Output the [x, y] coordinate of the center of the cell containing the given text.  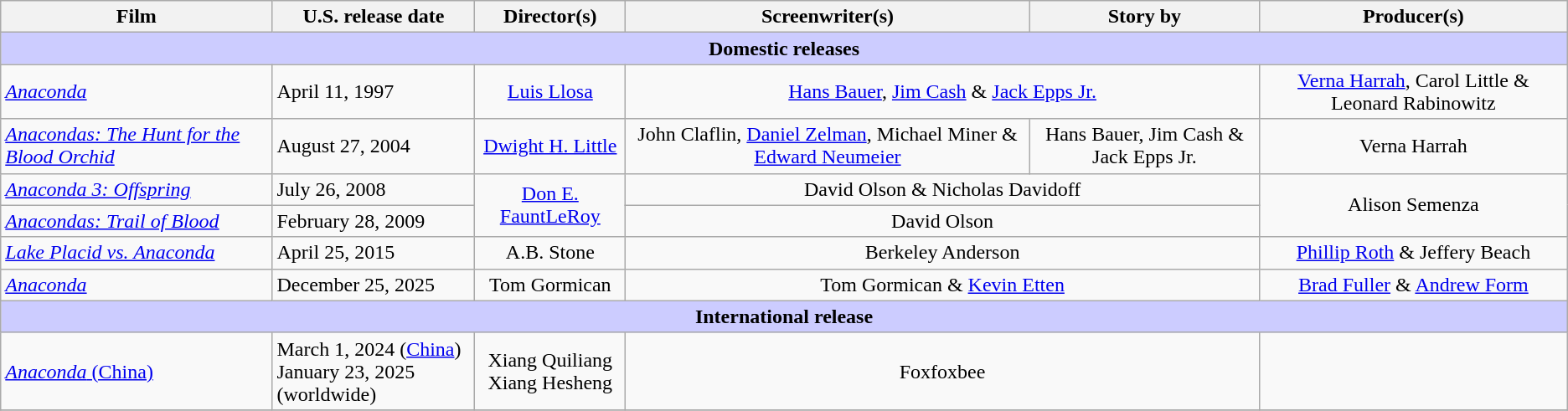
Story by [1144, 17]
Screenwriter(s) [828, 17]
Xiang QuiliangXiang Hesheng [550, 371]
July 26, 2008 [374, 189]
December 25, 2025 [374, 285]
Anacondas: The Hunt for the Blood Orchid [137, 146]
Alison Semenza [1414, 205]
Don E. FauntLeRoy [550, 205]
A.B. Stone [550, 253]
March 1, 2024 (China)January 23, 2025 (worldwide) [374, 371]
John Claflin, Daniel Zelman, Michael Miner & Edward Neumeier [828, 146]
David Olson & Nicholas Davidoff [943, 189]
Lake Placid vs. Anaconda [137, 253]
Verna Harrah, Carol Little & Leonard Rabinowitz [1414, 92]
Domestic releases [784, 49]
David Olson [943, 221]
U.S. release date [374, 17]
Berkeley Anderson [943, 253]
August 27, 2004 [374, 146]
Dwight H. Little [550, 146]
Phillip Roth & Jeffery Beach [1414, 253]
April 25, 2015 [374, 253]
Director(s) [550, 17]
Brad Fuller & Andrew Form [1414, 285]
International release [784, 316]
Tom Gormican [550, 285]
Anacondas: Trail of Blood [137, 221]
Luis Llosa [550, 92]
Anaconda 3: Offspring [137, 189]
Tom Gormican & Kevin Etten [943, 285]
Producer(s) [1414, 17]
February 28, 2009 [374, 221]
Film [137, 17]
April 11, 1997 [374, 92]
Anaconda (China) [137, 371]
Foxfoxbee [943, 371]
Verna Harrah [1414, 146]
